Return the [X, Y] coordinate for the center point of the cell that contains the specified text.  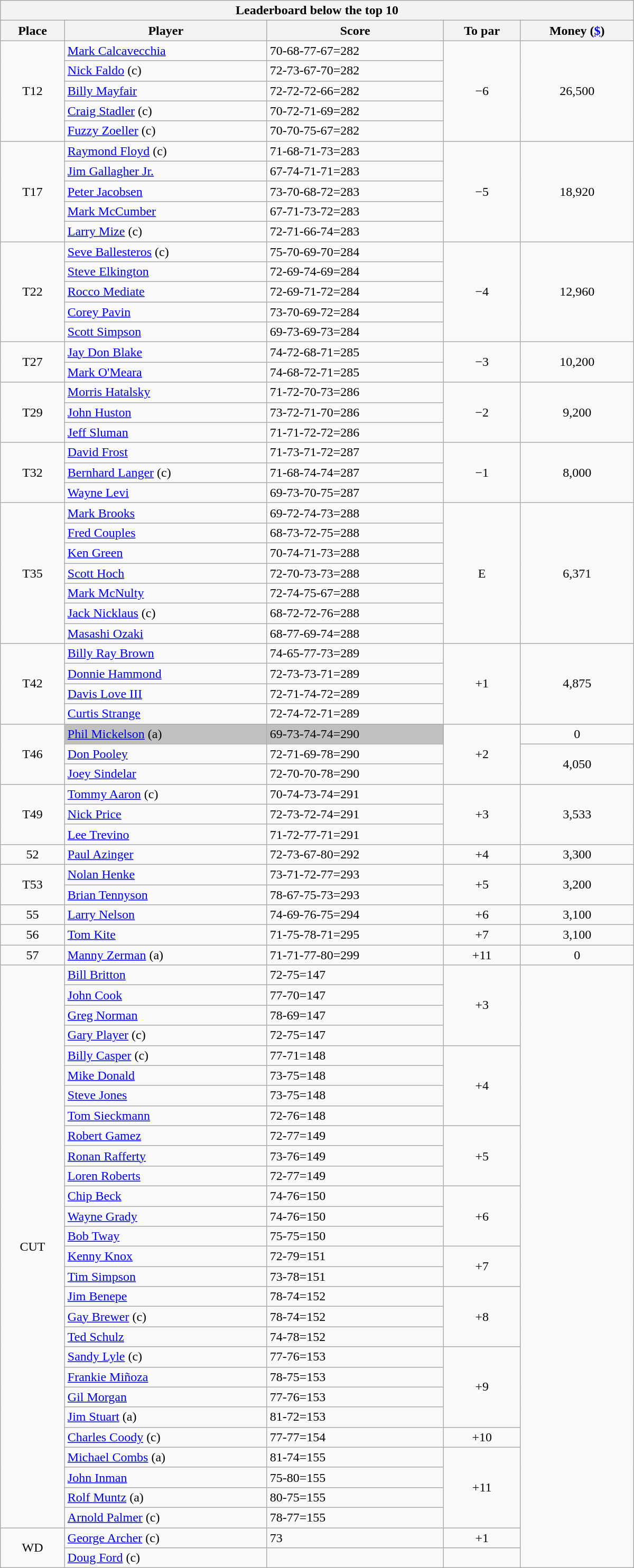
73-70-69-72=284 [355, 312]
Jim Benepe [166, 1297]
Tom Kite [166, 935]
9,200 [577, 412]
71-73-71-72=287 [355, 452]
Mark Brooks [166, 513]
71-71-77-80=299 [355, 955]
Loren Roberts [166, 1176]
80-75=155 [355, 1497]
Scott Simpson [166, 332]
John Cook [166, 995]
Gil Morgan [166, 1397]
Bob Tway [166, 1236]
T46 [33, 754]
Gary Player (c) [166, 1035]
Larry Mize (c) [166, 231]
Peter Jacobsen [166, 191]
To par [482, 31]
75-70-69-70=284 [355, 252]
72-70-70-78=290 [355, 774]
Donnie Hammond [166, 674]
T49 [33, 814]
Nolan Henke [166, 874]
E [482, 573]
Wayne Grady [166, 1216]
71-71-72-72=286 [355, 432]
Masashi Ozaki [166, 634]
70-72-71-69=282 [355, 111]
72-69-74-69=284 [355, 272]
70-70-75-67=282 [355, 131]
74-72-68-71=285 [355, 352]
6,371 [577, 573]
55 [33, 915]
74-78=152 [355, 1337]
Manny Zerman (a) [166, 955]
Paul Azinger [166, 854]
Doug Ford (c) [166, 1558]
67-74-71-71=283 [355, 171]
Leaderboard below the top 10 [317, 11]
Mark O'Meara [166, 372]
Chip Beck [166, 1196]
CUT [33, 1246]
Nick Price [166, 814]
−1 [482, 473]
Mark McCumber [166, 211]
72-79=151 [355, 1257]
Lee Trevino [166, 834]
T53 [33, 884]
Jim Gallagher Jr. [166, 171]
Charles Coody (c) [166, 1437]
77-70=147 [355, 995]
10,200 [577, 362]
Tim Simpson [166, 1277]
71-72-77-71=291 [355, 834]
Robert Gamez [166, 1136]
71-72-70-73=286 [355, 392]
Mark Calcavecchia [166, 51]
78-77=155 [355, 1517]
56 [33, 935]
George Archer (c) [166, 1538]
71-68-74-74=287 [355, 473]
Fuzzy Zoeller (c) [166, 131]
+8 [482, 1317]
Jim Stuart (a) [166, 1417]
77-77=154 [355, 1437]
73-76=149 [355, 1156]
74-65-77-73=289 [355, 654]
Seve Ballesteros (c) [166, 252]
Bernhard Langer (c) [166, 473]
18,920 [577, 191]
Ted Schulz [166, 1337]
70-74-73-74=291 [355, 794]
John Huston [166, 412]
74-68-72-71=285 [355, 372]
73-78=151 [355, 1277]
72-71-69-78=290 [355, 754]
70-74-71-73=288 [355, 553]
72-73-67-80=292 [355, 854]
Morris Hatalsky [166, 392]
69-73-70-75=287 [355, 493]
Davis Love III [166, 694]
68-77-69-74=288 [355, 634]
Sandy Lyle (c) [166, 1357]
52 [33, 854]
68-72-72-76=288 [355, 613]
77-71=148 [355, 1055]
73-70-68-72=283 [355, 191]
Larry Nelson [166, 915]
70-68-77-67=282 [355, 51]
73-71-72-77=293 [355, 874]
78-69=147 [355, 1015]
T27 [33, 362]
Money ($) [577, 31]
Don Pooley [166, 754]
81-74=155 [355, 1457]
John Inman [166, 1477]
72-74-72-71=289 [355, 714]
72-72-72-66=282 [355, 91]
71-75-78-71=295 [355, 935]
David Frost [166, 452]
3,300 [577, 854]
Ronan Rafferty [166, 1156]
T12 [33, 91]
Jack Nicklaus (c) [166, 613]
Kenny Knox [166, 1257]
Jay Don Blake [166, 352]
75-80=155 [355, 1477]
T17 [33, 191]
Score [355, 31]
Greg Norman [166, 1015]
Steve Elkington [166, 272]
Raymond Floyd (c) [166, 151]
Scott Hoch [166, 573]
Jeff Sluman [166, 432]
+9 [482, 1387]
T42 [33, 684]
72-73-73-71=289 [355, 674]
72-73-72-74=291 [355, 814]
81-72=153 [355, 1417]
73-72-71-70=286 [355, 412]
Billy Casper (c) [166, 1055]
69-72-74-73=288 [355, 513]
72-76=148 [355, 1116]
Ken Green [166, 553]
Michael Combs (a) [166, 1457]
+2 [482, 754]
26,500 [577, 91]
67-71-73-72=283 [355, 211]
WD [33, 1548]
72-69-71-72=284 [355, 292]
Wayne Levi [166, 493]
Fred Couples [166, 533]
Billy Ray Brown [166, 654]
−3 [482, 362]
T22 [33, 292]
T32 [33, 473]
Player [166, 31]
Craig Stadler (c) [166, 111]
Tommy Aaron (c) [166, 794]
+10 [482, 1437]
Rocco Mediate [166, 292]
72-71-66-74=283 [355, 231]
4,875 [577, 684]
72-70-73-73=288 [355, 573]
Mike Donald [166, 1075]
72-73-67-70=282 [355, 71]
Frankie Miñoza [166, 1377]
73 [355, 1538]
75-75=150 [355, 1236]
T35 [33, 573]
−4 [482, 292]
69-73-74-74=290 [355, 734]
4,050 [577, 764]
68-73-72-75=288 [355, 533]
72-71-74-72=289 [355, 694]
74-69-76-75=294 [355, 915]
Place [33, 31]
8,000 [577, 473]
Gay Brewer (c) [166, 1317]
Corey Pavin [166, 312]
Steve Jones [166, 1095]
T29 [33, 412]
78-75=153 [355, 1377]
72-74-75-67=288 [355, 593]
Brian Tennyson [166, 895]
Phil Mickelson (a) [166, 734]
78-67-75-73=293 [355, 895]
−2 [482, 412]
Bill Britton [166, 975]
Joey Sindelar [166, 774]
−6 [482, 91]
−5 [482, 191]
Mark McNulty [166, 593]
3,533 [577, 814]
Arnold Palmer (c) [166, 1517]
69-73-69-73=284 [355, 332]
Nick Faldo (c) [166, 71]
Rolf Muntz (a) [166, 1497]
12,960 [577, 292]
Tom Sieckmann [166, 1116]
Billy Mayfair [166, 91]
57 [33, 955]
3,200 [577, 884]
71-68-71-73=283 [355, 151]
Curtis Strange [166, 714]
